Return the [x, y] coordinate for the center point of the cell that contains the specified text.  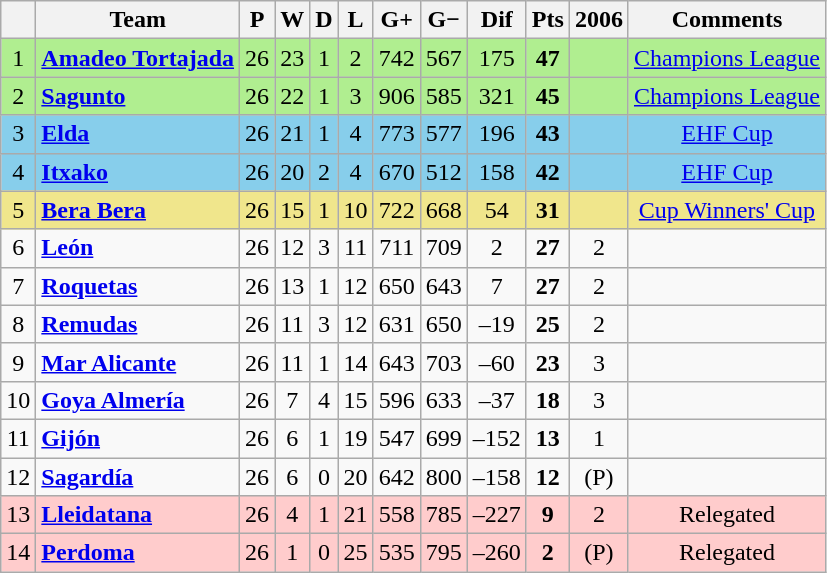
Lleidatana [138, 515]
Bera Bera [138, 210]
Elda [138, 134]
709 [444, 248]
P [258, 20]
–37 [496, 400]
–19 [496, 324]
43 [548, 134]
19 [356, 438]
47 [548, 58]
642 [396, 477]
Pts [548, 20]
Itxako [138, 172]
535 [396, 553]
567 [444, 58]
585 [444, 96]
Amadeo Tortajada [138, 58]
699 [444, 438]
631 [396, 324]
512 [444, 172]
Mar Alicante [138, 362]
558 [396, 515]
Dif [496, 20]
31 [548, 210]
800 [444, 477]
–260 [496, 553]
175 [496, 58]
Sagunto [138, 96]
670 [396, 172]
22 [292, 96]
906 [396, 96]
Remudas [138, 324]
–60 [496, 362]
2006 [598, 20]
Team [138, 20]
547 [396, 438]
54 [496, 210]
–152 [496, 438]
Cup Winners' Cup [726, 210]
785 [444, 515]
711 [396, 248]
18 [548, 400]
742 [396, 58]
795 [444, 553]
Sagardía [138, 477]
596 [396, 400]
196 [496, 134]
321 [496, 96]
45 [548, 96]
577 [444, 134]
G+ [396, 20]
633 [444, 400]
D [324, 20]
Comments [726, 20]
5 [18, 210]
León [138, 248]
–158 [496, 477]
Roquetas [138, 286]
668 [444, 210]
–227 [496, 515]
G− [444, 20]
722 [396, 210]
42 [548, 172]
Goya Almería [138, 400]
8 [18, 324]
Perdoma [138, 553]
703 [444, 362]
Gijón [138, 438]
773 [396, 134]
L [356, 20]
W [292, 20]
158 [496, 172]
